Scan for the cell matching the given text and deliver its [X, Y] coordinate at center. 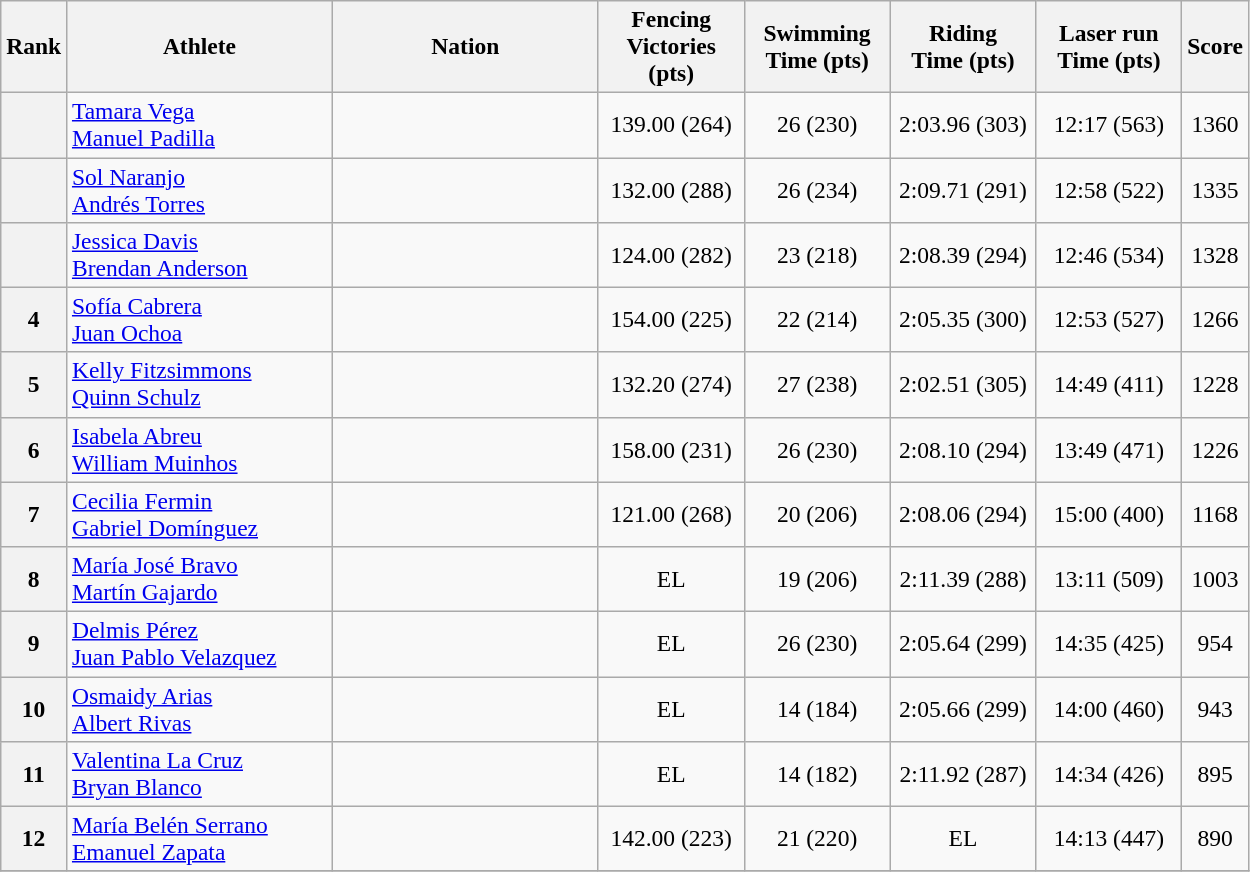
14:34 (426) [1109, 774]
Score [1216, 46]
12:53 (527) [1109, 320]
Athlete [200, 46]
20 (206) [817, 514]
Jessica DavisBrendan Anderson [200, 254]
2:05.66 (299) [963, 708]
Tamara VegaManuel Padilla [200, 124]
139.00 (264) [671, 124]
4 [34, 320]
1335 [1216, 190]
26 (234) [817, 190]
1266 [1216, 320]
Delmis PérezJuan Pablo Velazquez [200, 644]
1228 [1216, 384]
Fencing Victories (pts) [671, 46]
124.00 (282) [671, 254]
12:46 (534) [1109, 254]
27 (238) [817, 384]
132.20 (274) [671, 384]
890 [1216, 838]
14:35 (425) [1109, 644]
2:05.64 (299) [963, 644]
Isabela AbreuWilliam Muinhos [200, 450]
Laser runTime (pts) [1109, 46]
12:17 (563) [1109, 124]
15:00 (400) [1109, 514]
954 [1216, 644]
1226 [1216, 450]
132.00 (288) [671, 190]
Sol NaranjoAndrés Torres [200, 190]
13:49 (471) [1109, 450]
121.00 (268) [671, 514]
23 (218) [817, 254]
13:11 (509) [1109, 578]
Cecilia FerminGabriel Domínguez [200, 514]
Sofía CabreraJuan Ochoa [200, 320]
14 (182) [817, 774]
Rank [34, 46]
14:13 (447) [1109, 838]
14 (184) [817, 708]
1003 [1216, 578]
142.00 (223) [671, 838]
158.00 (231) [671, 450]
22 (214) [817, 320]
21 (220) [817, 838]
2:11.92 (287) [963, 774]
2:08.39 (294) [963, 254]
7 [34, 514]
12:58 (522) [1109, 190]
8 [34, 578]
154.00 (225) [671, 320]
Osmaidy AriasAlbert Rivas [200, 708]
1168 [1216, 514]
2:05.35 (300) [963, 320]
6 [34, 450]
2:02.51 (305) [963, 384]
895 [1216, 774]
9 [34, 644]
Nation [465, 46]
2:08.06 (294) [963, 514]
14:49 (411) [1109, 384]
Swimming Time (pts) [817, 46]
2:08.10 (294) [963, 450]
19 (206) [817, 578]
2:03.96 (303) [963, 124]
1328 [1216, 254]
Riding Time (pts) [963, 46]
14:00 (460) [1109, 708]
943 [1216, 708]
2:09.71 (291) [963, 190]
María José BravoMartín Gajardo [200, 578]
11 [34, 774]
12 [34, 838]
1360 [1216, 124]
10 [34, 708]
Kelly FitzsimmonsQuinn Schulz [200, 384]
Valentina La CruzBryan Blanco [200, 774]
María Belén SerranoEmanuel Zapata [200, 838]
5 [34, 384]
2:11.39 (288) [963, 578]
